Identify which cell holds the provided text, then report its [x, y] central coordinate. 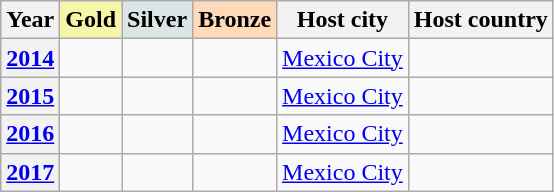
Bronze [235, 20]
2015 [30, 96]
Host country [480, 20]
Host city [343, 20]
2014 [30, 58]
2017 [30, 172]
Gold [91, 20]
2016 [30, 134]
Silver [158, 20]
Year [30, 20]
